Search for the cell housing the specified text and yield its (x, y) center coordinate. 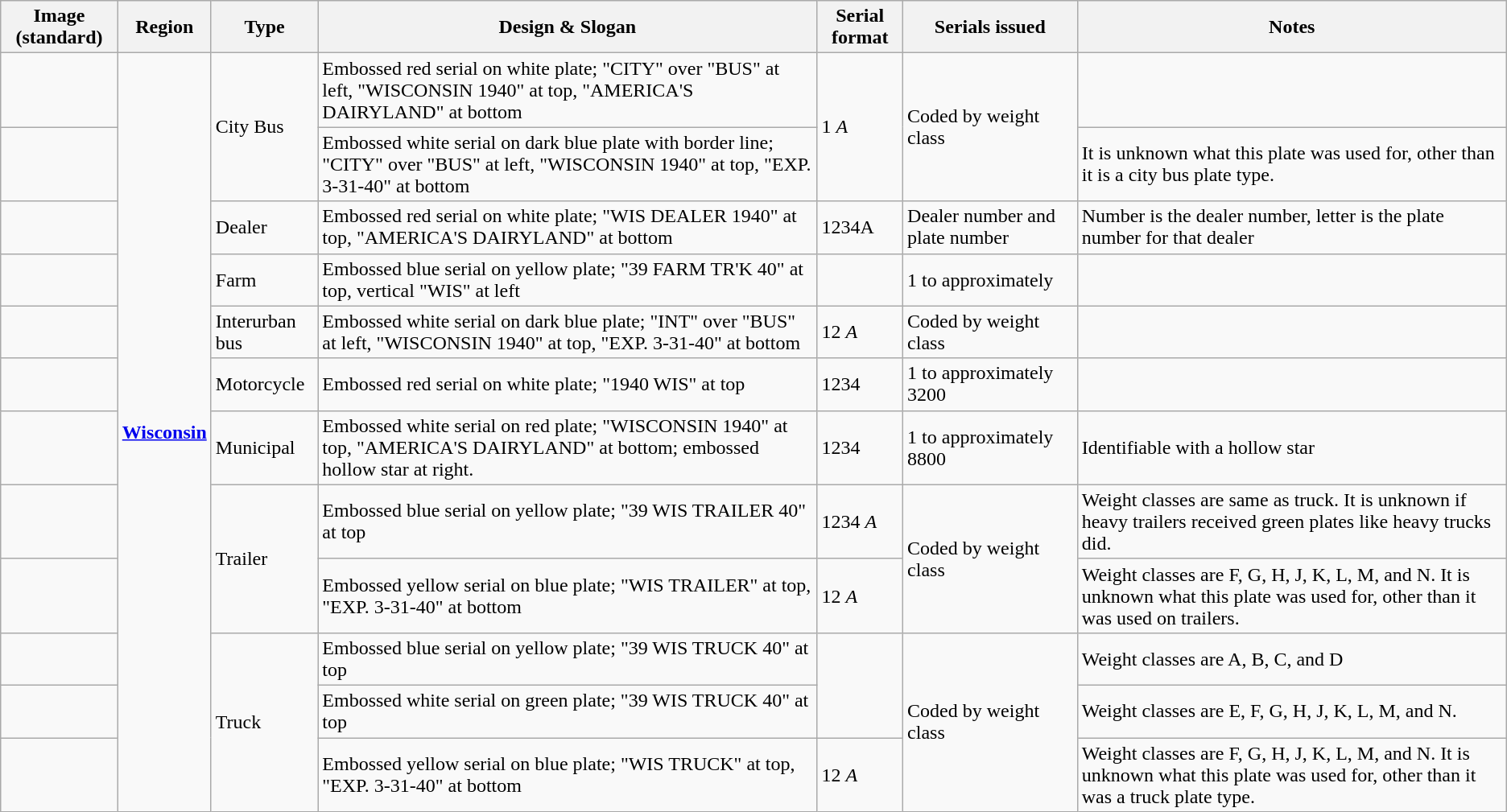
Embossed blue serial on yellow plate; "39 WIS TRAILER 40" at top (568, 521)
Wisconsin (164, 433)
Embossed blue serial on yellow plate; "39 FARM TR'K 40" at top, vertical "WIS" at left (568, 280)
Weight classes are E, F, G, H, J, K, L, M, and N. (1291, 711)
Embossed white serial on red plate; "WISCONSIN 1940" at top, "AMERICA'S DAIRYLAND" at bottom; embossed hollow star at right. (568, 447)
Dealer (264, 227)
1 A (860, 127)
Number is the dealer number, letter is the plate number for that dealer (1291, 227)
1 to approximately 3200 (990, 385)
Notes (1291, 27)
1 to approximately 8800 (990, 447)
Serial format (860, 27)
Identifiable with a hollow star (1291, 447)
Embossed white serial on dark blue plate with border line; "CITY" over "BUS" at left, "WISCONSIN 1940" at top, "EXP. 3-31-40" at bottom (568, 164)
Weight classes are same as truck. It is unknown if heavy trailers received green plates like heavy trucks did. (1291, 521)
Weight classes are F, G, H, J, K, L, M, and N. It is unknown what this plate was used for, other than it was used on trailers. (1291, 596)
Embossed blue serial on yellow plate; "39 WIS TRUCK 40" at top (568, 658)
Weight classes are A, B, C, and D (1291, 658)
Trailer (264, 559)
Image (standard) (60, 27)
Design & Slogan (568, 27)
Weight classes are F, G, H, J, K, L, M, and N. It is unknown what this plate was used for, other than it was a truck plate type. (1291, 774)
1 to approximately (990, 280)
1234 A (860, 521)
Embossed white serial on green plate; "39 WIS TRUCK 40" at top (568, 711)
1234A (860, 227)
Embossed yellow serial on blue plate; "WIS TRAILER" at top, "EXP. 3-31-40" at bottom (568, 596)
Municipal (264, 447)
It is unknown what this plate was used for, other than it is a city bus plate type. (1291, 164)
Region (164, 27)
Motorcycle (264, 385)
Embossed red serial on white plate; "CITY" over "BUS" at left, "WISCONSIN 1940" at top, "AMERICA'S DAIRYLAND" at bottom (568, 90)
Embossed red serial on white plate; "1940 WIS" at top (568, 385)
Truck (264, 722)
Serials issued (990, 27)
City Bus (264, 127)
Type (264, 27)
Dealer number and plate number (990, 227)
Farm (264, 280)
Interurban bus (264, 332)
Embossed white serial on dark blue plate; "INT" over "BUS" at left, "WISCONSIN 1940" at top, "EXP. 3-31-40" at bottom (568, 332)
Embossed yellow serial on blue plate; "WIS TRUCK" at top, "EXP. 3-31-40" at bottom (568, 774)
Embossed red serial on white plate; "WIS DEALER 1940" at top, "AMERICA'S DAIRYLAND" at bottom (568, 227)
